Identify which cell holds the provided text, then report its [x, y] central coordinate. 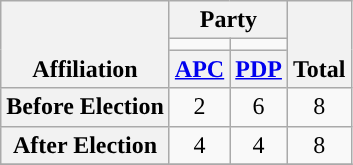
Party [228, 20]
Affiliation [86, 44]
6 [259, 107]
After Election [86, 145]
Before Election [86, 107]
Total [319, 44]
APC [199, 69]
PDP [259, 69]
2 [199, 107]
